Return the [x, y] coordinate for the center point of the cell that contains the specified text.  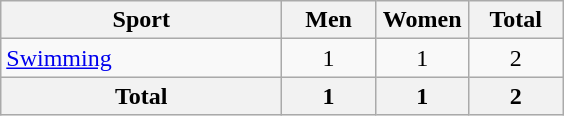
Women [422, 20]
Swimming [142, 58]
Sport [142, 20]
Men [329, 20]
